Return the (x, y) coordinate for the center point of the cell that contains the specified text.  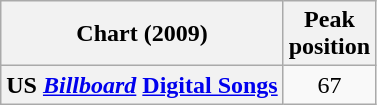
Peakposition (329, 34)
67 (329, 85)
US Billboard Digital Songs (142, 85)
Chart (2009) (142, 34)
